Determine the [X, Y] coordinate at the center of the cell enclosing the given text.  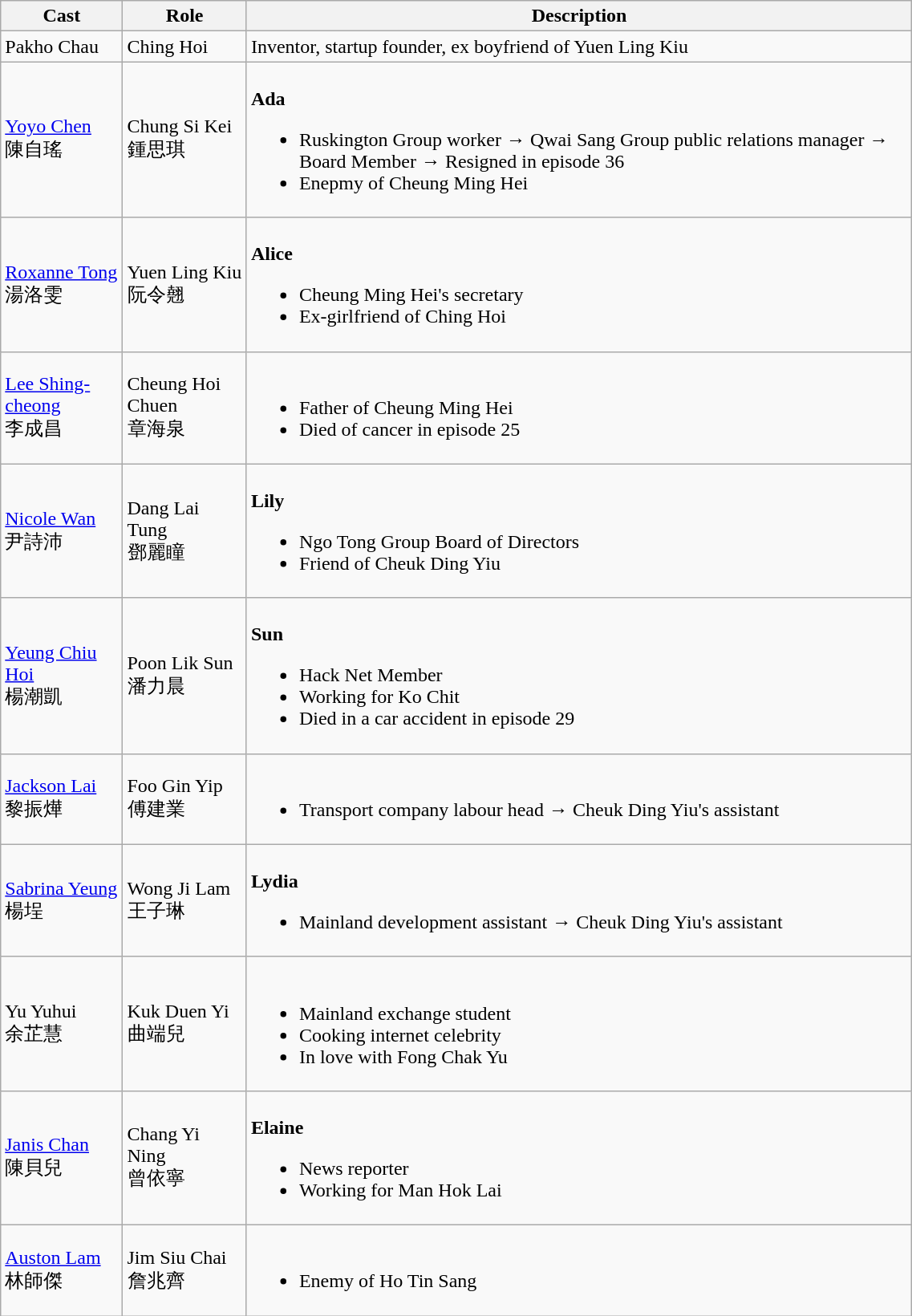
Yoyo Chen 陳自瑤 [62, 140]
Nicole Wan 尹詩沛 [62, 531]
ElaineNews reporterWorking for Man Hok Lai [579, 1157]
AliceCheung Ming Hei's secretaryEx-girlfriend of Ching Hoi [579, 284]
Kuk Duen Yi 曲端兒 [184, 1024]
Sabrina Yeung 楊埕 [62, 900]
Pakho Chau [62, 47]
Ching Hoi [184, 47]
Role [184, 16]
Jackson Lai 黎振燁 [62, 799]
Dang Lai Tung 鄧麗瞳 [184, 531]
Enemy of Ho Tin Sang [579, 1269]
Cast [62, 16]
Yeung Chiu Hoi 楊潮凱 [62, 676]
Foo Gin Yip 傅建業 [184, 799]
Yuen Ling Kiu 阮令翹 [184, 284]
LilyNgo Tong Group Board of DirectorsFriend of Cheuk Ding Yiu [579, 531]
Janis Chan 陳貝兒 [62, 1157]
Inventor, startup founder, ex boyfriend of Yuen Ling Kiu [579, 47]
Poon Lik Sun 潘力晨 [184, 676]
Description [579, 16]
Chung Si Kei 鍾思琪 [184, 140]
Father of Cheung Ming HeiDied of cancer in episode 25 [579, 408]
Mainland exchange studentCooking internet celebrityIn love with Fong Chak Yu [579, 1024]
Cheung Hoi Chuen 章海泉 [184, 408]
Chang Yi Ning 曾依寧 [184, 1157]
LydiaMainland development assistant → Cheuk Ding Yiu's assistant [579, 900]
Wong Ji Lam 王子琳 [184, 900]
Transport company labour head → Cheuk Ding Yiu's assistant [579, 799]
Roxanne Tong 湯洛雯 [62, 284]
Lee Shing-cheong 李成昌 [62, 408]
Jim Siu Chai 詹兆齊 [184, 1269]
AdaRuskington Group worker → Qwai Sang Group public relations manager → Board Member → Resigned in episode 36Enepmy of Cheung Ming Hei [579, 140]
Auston Lam 林師傑 [62, 1269]
SunHack Net MemberWorking for Ko ChitDied in a car accident in episode 29 [579, 676]
Yu Yuhui 余芷慧 [62, 1024]
